Output the (x, y) coordinate of the center of the cell containing the given text.  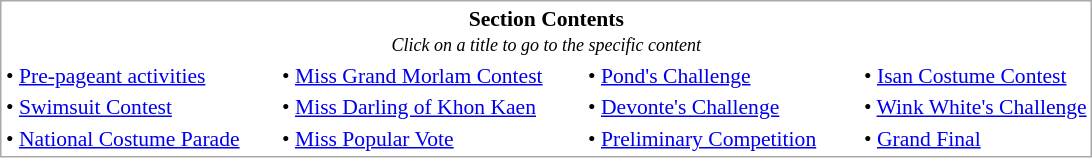
• Grand Final (975, 138)
• Swimsuit Contest (140, 107)
• Wink White's Challenge (975, 107)
• Devonte's Challenge (722, 107)
• Pre-pageant activities (140, 76)
• Miss Popular Vote (432, 138)
• Isan Costume Contest (975, 76)
• Miss Darling of Khon Kaen (432, 107)
• Preliminary Competition (722, 138)
• National Costume Parade (140, 138)
• Miss Grand Morlam Contest (432, 76)
• Pond's Challenge (722, 76)
Section ContentsClick on a title to go to the specific content (546, 31)
